Return the [x, y] coordinate for the center point of the cell that contains the specified text.  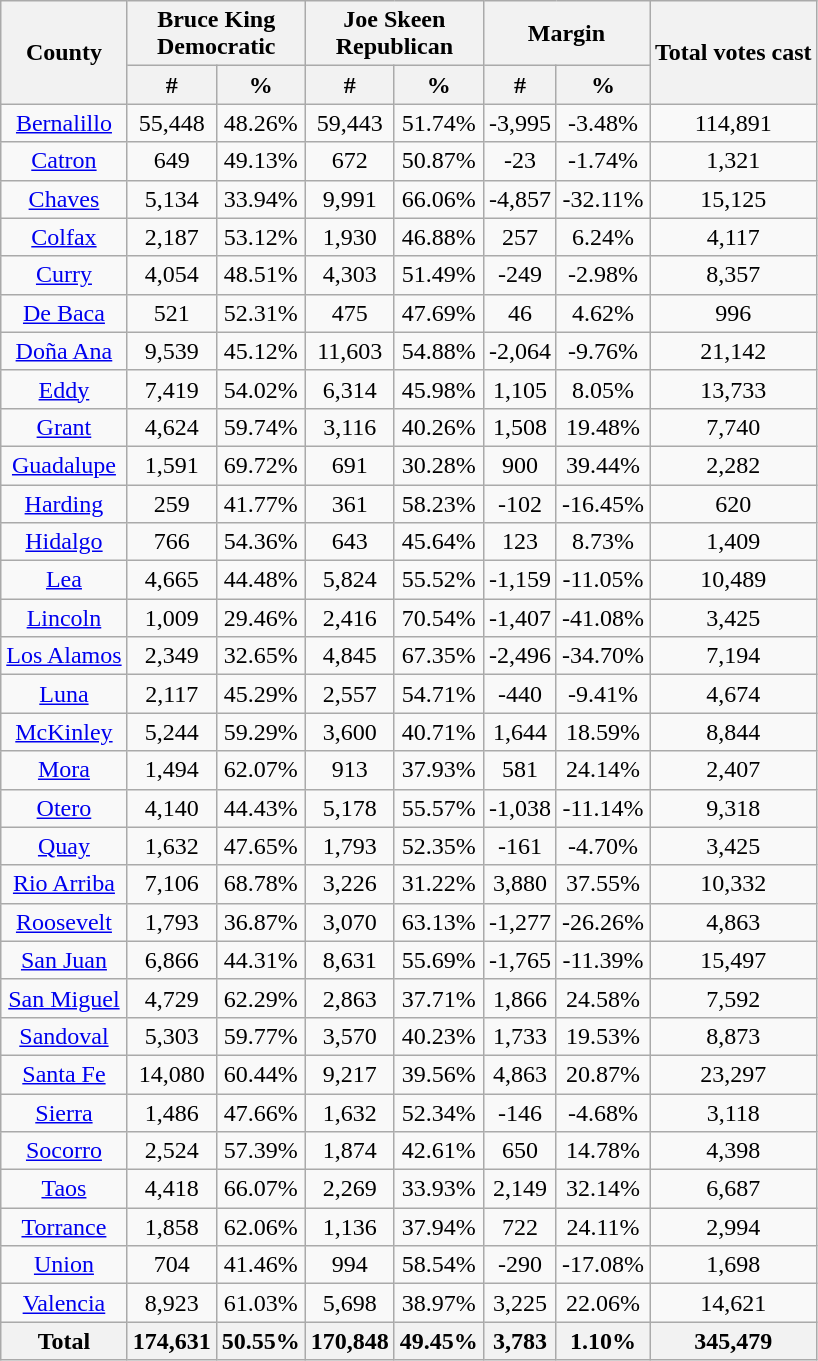
San Juan [64, 960]
52.35% [438, 846]
7,592 [734, 998]
-2,496 [520, 656]
8,631 [350, 960]
475 [350, 313]
-2,064 [520, 351]
55.52% [438, 580]
19.48% [602, 427]
345,479 [734, 1341]
-3.48% [602, 123]
10,489 [734, 580]
2,407 [734, 770]
8.05% [602, 389]
21,142 [734, 351]
-17.08% [602, 1265]
-290 [520, 1265]
31.22% [438, 884]
23,297 [734, 1074]
Torrance [64, 1227]
62.29% [260, 998]
De Baca [64, 313]
361 [350, 503]
45.64% [438, 542]
1.10% [602, 1341]
-4.68% [602, 1113]
Rio Arriba [64, 884]
55.57% [438, 808]
45.98% [438, 389]
39.44% [602, 465]
996 [734, 313]
643 [350, 542]
Sandoval [64, 1036]
4,624 [172, 427]
2,269 [350, 1189]
4,303 [350, 275]
Margin [566, 34]
1,644 [520, 732]
37.71% [438, 998]
Catron [64, 161]
6,314 [350, 389]
722 [520, 1227]
5,303 [172, 1036]
-9.41% [602, 694]
521 [172, 313]
Harding [64, 503]
37.93% [438, 770]
Mora [64, 770]
1,508 [520, 427]
Joe SkeenRepublican [394, 34]
50.55% [260, 1341]
54.71% [438, 694]
-1.74% [602, 161]
994 [350, 1265]
58.54% [438, 1265]
Bernalillo [64, 123]
46.88% [438, 237]
58.23% [438, 503]
7,740 [734, 427]
62.06% [260, 1227]
1,858 [172, 1227]
Colfax [64, 237]
14,080 [172, 1074]
Doña Ana [64, 351]
5,244 [172, 732]
30.28% [438, 465]
3,070 [350, 922]
3,783 [520, 1341]
19.53% [602, 1036]
Guadalupe [64, 465]
-41.08% [602, 618]
913 [350, 770]
6,866 [172, 960]
54.36% [260, 542]
259 [172, 503]
114,891 [734, 123]
649 [172, 161]
-440 [520, 694]
57.39% [260, 1151]
-146 [520, 1113]
15,497 [734, 960]
66.06% [438, 199]
3,226 [350, 884]
-11.14% [602, 808]
14,621 [734, 1303]
2,282 [734, 465]
4,665 [172, 580]
59,443 [350, 123]
22.06% [602, 1303]
24.14% [602, 770]
13,733 [734, 389]
2,187 [172, 237]
49.13% [260, 161]
53.12% [260, 237]
5,824 [350, 580]
63.13% [438, 922]
40.71% [438, 732]
-32.11% [602, 199]
County [64, 52]
4,418 [172, 1189]
620 [734, 503]
68.78% [260, 884]
McKinley [64, 732]
4,729 [172, 998]
61.03% [260, 1303]
15,125 [734, 199]
2,416 [350, 618]
1,486 [172, 1113]
Socorro [64, 1151]
9,991 [350, 199]
-1,159 [520, 580]
1,105 [520, 389]
-34.70% [602, 656]
3,880 [520, 884]
4,054 [172, 275]
18.59% [602, 732]
49.45% [438, 1341]
704 [172, 1265]
33.93% [438, 1189]
174,631 [172, 1341]
-249 [520, 275]
1,009 [172, 618]
20.87% [602, 1074]
San Miguel [64, 998]
4,845 [350, 656]
3,118 [734, 1113]
7,419 [172, 389]
3,116 [350, 427]
Curry [64, 275]
69.72% [260, 465]
Taos [64, 1189]
54.02% [260, 389]
9,539 [172, 351]
39.56% [438, 1074]
766 [172, 542]
-16.45% [602, 503]
52.34% [438, 1113]
170,848 [350, 1341]
-11.05% [602, 580]
-2.98% [602, 275]
672 [350, 161]
-161 [520, 846]
54.88% [438, 351]
59.74% [260, 427]
-4.70% [602, 846]
2,117 [172, 694]
691 [350, 465]
1,874 [350, 1151]
5,134 [172, 199]
900 [520, 465]
Santa Fe [64, 1074]
1,409 [734, 542]
4,140 [172, 808]
-23 [520, 161]
7,194 [734, 656]
-26.26% [602, 922]
32.65% [260, 656]
Lea [64, 580]
48.26% [260, 123]
4,674 [734, 694]
-11.39% [602, 960]
38.97% [438, 1303]
4.62% [602, 313]
59.29% [260, 732]
44.31% [260, 960]
1,494 [172, 770]
650 [520, 1151]
5,698 [350, 1303]
3,600 [350, 732]
41.46% [260, 1265]
6,687 [734, 1189]
123 [520, 542]
Valencia [64, 1303]
45.12% [260, 351]
70.54% [438, 618]
51.74% [438, 123]
Bruce KingDemocratic [216, 34]
Union [64, 1265]
257 [520, 237]
5,178 [350, 808]
-9.76% [602, 351]
67.35% [438, 656]
-1,277 [520, 922]
Luna [64, 694]
6.24% [602, 237]
-3,995 [520, 123]
-1,765 [520, 960]
1,733 [520, 1036]
55.69% [438, 960]
42.61% [438, 1151]
1,930 [350, 237]
4,117 [734, 237]
2,524 [172, 1151]
24.11% [602, 1227]
2,149 [520, 1189]
Otero [64, 808]
66.07% [260, 1189]
Hidalgo [64, 542]
24.58% [602, 998]
40.23% [438, 1036]
10,332 [734, 884]
3,225 [520, 1303]
47.69% [438, 313]
2,863 [350, 998]
41.77% [260, 503]
9,217 [350, 1074]
47.65% [260, 846]
Quay [64, 846]
8,844 [734, 732]
55,448 [172, 123]
Lincoln [64, 618]
36.87% [260, 922]
8.73% [602, 542]
1,136 [350, 1227]
9,318 [734, 808]
62.07% [260, 770]
Los Alamos [64, 656]
48.51% [260, 275]
2,349 [172, 656]
14.78% [602, 1151]
Grant [64, 427]
1,321 [734, 161]
32.14% [602, 1189]
Chaves [64, 199]
Eddy [64, 389]
-1,407 [520, 618]
Total votes cast [734, 52]
3,570 [350, 1036]
4,398 [734, 1151]
11,603 [350, 351]
Total [64, 1341]
7,106 [172, 884]
1,866 [520, 998]
-102 [520, 503]
60.44% [260, 1074]
33.94% [260, 199]
Roosevelt [64, 922]
50.87% [438, 161]
1,698 [734, 1265]
37.55% [602, 884]
Sierra [64, 1113]
8,923 [172, 1303]
-4,857 [520, 199]
2,557 [350, 694]
8,873 [734, 1036]
8,357 [734, 275]
29.46% [260, 618]
52.31% [260, 313]
51.49% [438, 275]
46 [520, 313]
59.77% [260, 1036]
581 [520, 770]
47.66% [260, 1113]
1,591 [172, 465]
2,994 [734, 1227]
44.43% [260, 808]
40.26% [438, 427]
45.29% [260, 694]
-1,038 [520, 808]
37.94% [438, 1227]
44.48% [260, 580]
